Determine the (X, Y) coordinate at the center of the cell enclosing the given text.  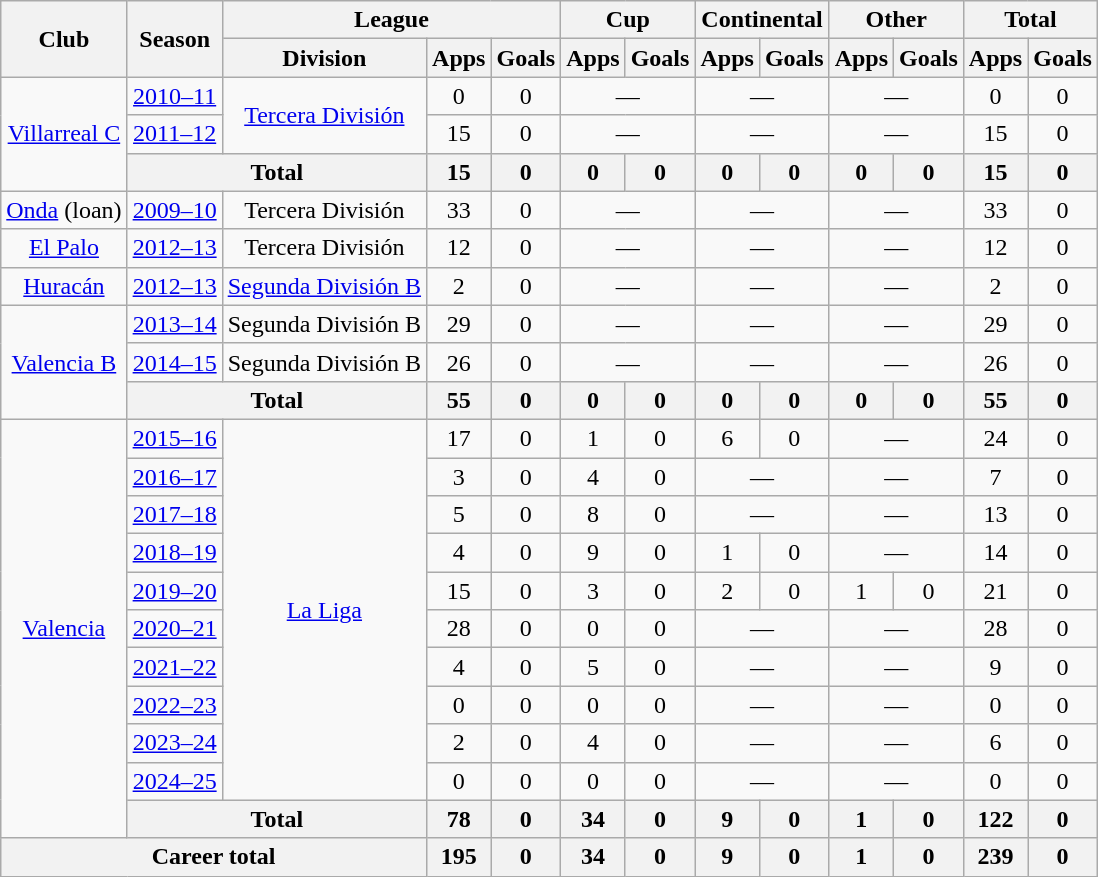
8 (593, 515)
2010–11 (174, 96)
122 (995, 819)
Valencia (64, 628)
2021–22 (174, 667)
Villarreal C (64, 134)
21 (995, 591)
El Palo (64, 248)
2023–24 (174, 743)
Division (324, 58)
Huracán (64, 286)
78 (459, 819)
2013–14 (174, 324)
2017–18 (174, 515)
2011–12 (174, 134)
La Liga (324, 610)
2014–15 (174, 362)
2016–17 (174, 477)
Season (174, 39)
2018–19 (174, 553)
League (392, 20)
Cup (628, 20)
17 (459, 438)
Other (896, 20)
Continental (762, 20)
Career total (214, 857)
2015–16 (174, 438)
2020–21 (174, 629)
2019–20 (174, 591)
24 (995, 438)
Club (64, 39)
195 (459, 857)
2024–25 (174, 781)
13 (995, 515)
239 (995, 857)
14 (995, 553)
Valencia B (64, 362)
7 (995, 477)
2022–23 (174, 705)
Onda (loan) (64, 210)
2009–10 (174, 210)
